Output the [X, Y] coordinate of the center of the cell containing the given text.  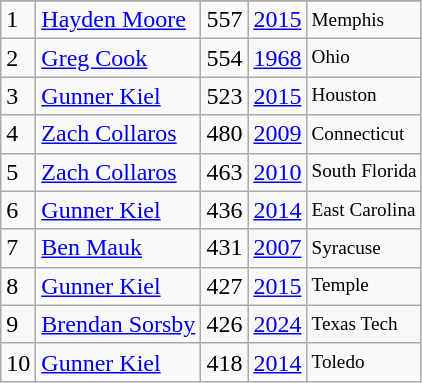
Toledo [364, 362]
Temple [364, 286]
8 [18, 286]
Brendan Sorsby [118, 324]
7 [18, 248]
1 [18, 20]
Syracuse [364, 248]
554 [224, 58]
2 [18, 58]
2009 [278, 134]
South Florida [364, 172]
431 [224, 248]
Ben Mauk [118, 248]
9 [18, 324]
3 [18, 96]
10 [18, 362]
Houston [364, 96]
Greg Cook [118, 58]
6 [18, 210]
Hayden Moore [118, 20]
2024 [278, 324]
426 [224, 324]
436 [224, 210]
463 [224, 172]
557 [224, 20]
Connecticut [364, 134]
480 [224, 134]
523 [224, 96]
1968 [278, 58]
427 [224, 286]
5 [18, 172]
2010 [278, 172]
Memphis [364, 20]
Ohio [364, 58]
418 [224, 362]
2007 [278, 248]
East Carolina [364, 210]
Texas Tech [364, 324]
4 [18, 134]
